Locate the cell with the specified text and output its (X, Y) center coordinate. 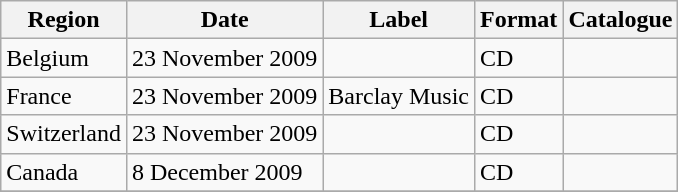
8 December 2009 (224, 172)
Format (518, 20)
France (64, 96)
Catalogue (620, 20)
Label (399, 20)
Switzerland (64, 134)
Barclay Music (399, 96)
Canada (64, 172)
Region (64, 20)
Belgium (64, 58)
Date (224, 20)
